Identify which cell holds the provided text, then report its (X, Y) central coordinate. 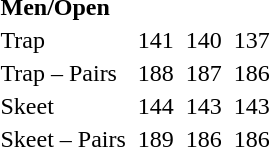
144 (156, 106)
140 (204, 40)
187 (204, 73)
141 (156, 40)
143 (204, 106)
188 (156, 73)
